Find where the given text appears and provide that cell's center as [x, y] coordinate. 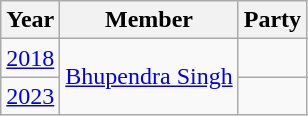
2018 [30, 58]
Year [30, 20]
2023 [30, 96]
Party [272, 20]
Bhupendra Singh [149, 77]
Member [149, 20]
